Pinpoint the cell where the given text exists, returning its [x, y] midpoint coordinate. 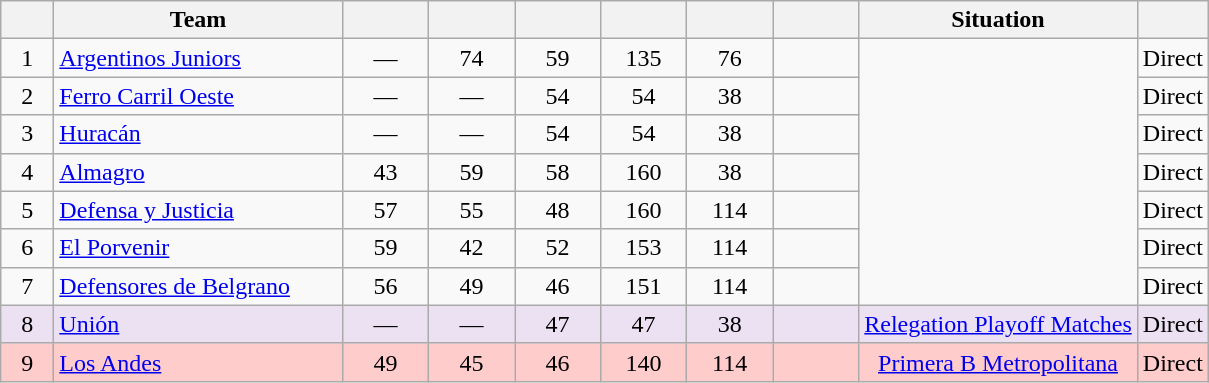
74 [471, 58]
9 [28, 362]
135 [644, 58]
7 [28, 286]
Primera B Metropolitana [998, 362]
56 [385, 286]
153 [644, 248]
6 [28, 248]
48 [557, 210]
3 [28, 134]
El Porvenir [198, 248]
Defensores de Belgrano [198, 286]
8 [28, 324]
57 [385, 210]
58 [557, 172]
45 [471, 362]
Relegation Playoff Matches [998, 324]
Situation [998, 20]
2 [28, 96]
140 [644, 362]
Defensa y Justicia [198, 210]
Ferro Carril Oeste [198, 96]
Los Andes [198, 362]
55 [471, 210]
52 [557, 248]
1 [28, 58]
4 [28, 172]
76 [730, 58]
Huracán [198, 134]
42 [471, 248]
Team [198, 20]
Argentinos Juniors [198, 58]
5 [28, 210]
43 [385, 172]
Almagro [198, 172]
Unión [198, 324]
151 [644, 286]
